Detect which cell encompasses the target text, then output its (x, y) center coordinate. 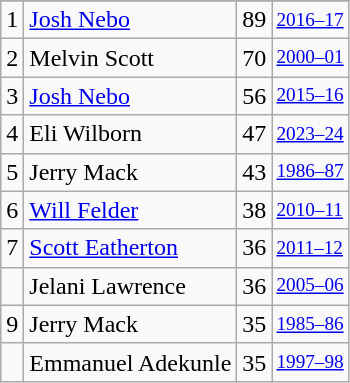
1985–86 (310, 324)
6 (12, 210)
70 (254, 58)
7 (12, 248)
2023–24 (310, 134)
Melvin Scott (130, 58)
56 (254, 96)
2 (12, 58)
4 (12, 134)
38 (254, 210)
1986–87 (310, 172)
Jelani Lawrence (130, 286)
1997–98 (310, 362)
2000–01 (310, 58)
5 (12, 172)
47 (254, 134)
2011–12 (310, 248)
Scott Eatherton (130, 248)
43 (254, 172)
Eli Wilborn (130, 134)
2016–17 (310, 20)
9 (12, 324)
3 (12, 96)
2015–16 (310, 96)
2010–11 (310, 210)
Emmanuel Adekunle (130, 362)
Will Felder (130, 210)
2005–06 (310, 286)
1 (12, 20)
89 (254, 20)
